Return [X, Y] of the center of cell containing provided text 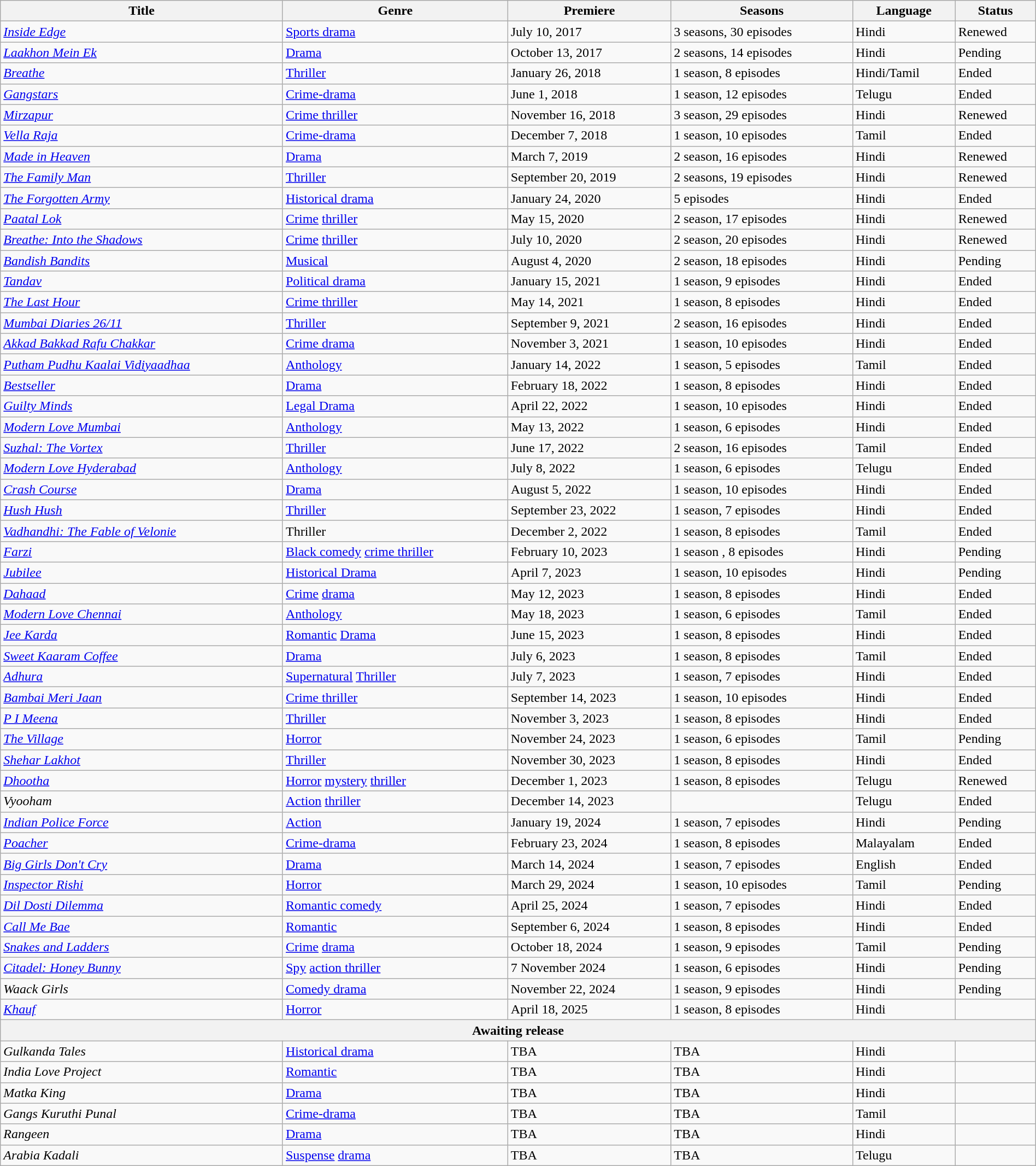
Snakes and Ladders [142, 947]
Historical Drama [395, 572]
April 18, 2025 [589, 1010]
September 6, 2024 [589, 927]
November 3, 2021 [589, 344]
September 23, 2022 [589, 510]
June 17, 2022 [589, 448]
May 12, 2023 [589, 593]
Citadel: Honey Bunny [142, 968]
Vadhandhi: The Fable of Velonie [142, 531]
Paatal Lok [142, 219]
2 season, 17 episodes [762, 219]
Malayalam [904, 843]
Hindi/Tamil [904, 73]
Title [142, 11]
Gulkanda Tales [142, 1051]
Legal Drama [395, 406]
February 23, 2024 [589, 843]
July 7, 2023 [589, 677]
September 9, 2021 [589, 323]
Vella Raja [142, 136]
Awaiting release [518, 1030]
May 14, 2021 [589, 302]
May 18, 2023 [589, 614]
Musical [395, 261]
Gangstars [142, 94]
3 season, 29 episodes [762, 115]
Genre [395, 11]
Political drama [395, 282]
Crash Course [142, 489]
Matka King [142, 1093]
December 7, 2018 [589, 136]
2 season, 18 episodes [762, 261]
Gangs Kuruthi Punal [142, 1114]
June 15, 2023 [589, 635]
Tandav [142, 282]
Horror mystery thriller [395, 781]
May 15, 2020 [589, 219]
Guilty Minds [142, 406]
Black comedy crime thriller [395, 552]
Modern Love Chennai [142, 614]
Status [996, 11]
Sports drama [395, 32]
March 14, 2024 [589, 864]
Action [395, 822]
December 2, 2022 [589, 531]
English [904, 864]
The Forgotten Army [142, 198]
Jubilee [142, 572]
April 25, 2024 [589, 905]
Call Me Bae [142, 927]
Hush Hush [142, 510]
Jee Karda [142, 635]
Laakhon Mein Ek [142, 52]
November 30, 2023 [589, 760]
Putham Pudhu Kaalai Vidiyaadhaa [142, 365]
Mirzapur [142, 115]
P I Meena [142, 718]
Breathe: Into the Shadows [142, 239]
3 seasons, 30 episodes [762, 32]
Modern Love Hyderabad [142, 468]
September 20, 2019 [589, 177]
Seasons [762, 11]
July 6, 2023 [589, 656]
Premiere [589, 11]
December 1, 2023 [589, 781]
2 season, 20 episodes [762, 239]
Breathe [142, 73]
Romantic comedy [395, 905]
April 7, 2023 [589, 572]
August 5, 2022 [589, 489]
Suzhal: The Vortex [142, 448]
Rangeen [142, 1134]
Language [904, 11]
July 10, 2020 [589, 239]
Farzi [142, 552]
Shehar Lakhot [142, 760]
August 4, 2020 [589, 261]
Comedy drama [395, 989]
5 episodes [762, 198]
Sweet Kaaram Coffee [142, 656]
January 26, 2018 [589, 73]
1 season , 8 episodes [762, 552]
Modern Love Mumbai [142, 427]
Mumbai Diaries 26/11 [142, 323]
Inside Edge [142, 32]
Action thriller [395, 801]
April 22, 2022 [589, 406]
Khauf [142, 1010]
Supernatural Thriller [395, 677]
1 season, 12 episodes [762, 94]
India Love Project [142, 1072]
January 24, 2020 [589, 198]
Akkad Bakkad Rafu Chakkar [142, 344]
November 22, 2024 [589, 989]
Suspense drama [395, 1155]
January 19, 2024 [589, 822]
March 29, 2024 [589, 884]
The Family Man [142, 177]
The Last Hour [142, 302]
January 14, 2022 [589, 365]
Bandish Bandits [142, 261]
July 10, 2017 [589, 32]
1 season, 5 episodes [762, 365]
January 15, 2021 [589, 282]
July 8, 2022 [589, 468]
Dhootha [142, 781]
7 November 2024 [589, 968]
May 13, 2022 [589, 427]
Poacher [142, 843]
March 7, 2019 [589, 156]
Waack Girls [142, 989]
Dil Dosti Dilemma [142, 905]
Vyooham [142, 801]
Indian Police Force [142, 822]
June 1, 2018 [589, 94]
December 14, 2023 [589, 801]
2 seasons, 14 episodes [762, 52]
The Village [142, 739]
February 10, 2023 [589, 552]
Bestseller [142, 385]
September 14, 2023 [589, 698]
October 18, 2024 [589, 947]
Big Girls Don't Cry [142, 864]
Bambai Meri Jaan [142, 698]
Inspector Rishi [142, 884]
November 16, 2018 [589, 115]
Adhura [142, 677]
Arabia Kadali [142, 1155]
Romantic Drama [395, 635]
2 seasons, 19 episodes [762, 177]
October 13, 2017 [589, 52]
February 18, 2022 [589, 385]
November 3, 2023 [589, 718]
November 24, 2023 [589, 739]
Dahaad [142, 593]
Spy action thriller [395, 968]
Made in Heaven [142, 156]
